Provide the [x, y] coordinate of the cell's center where the given text is located.  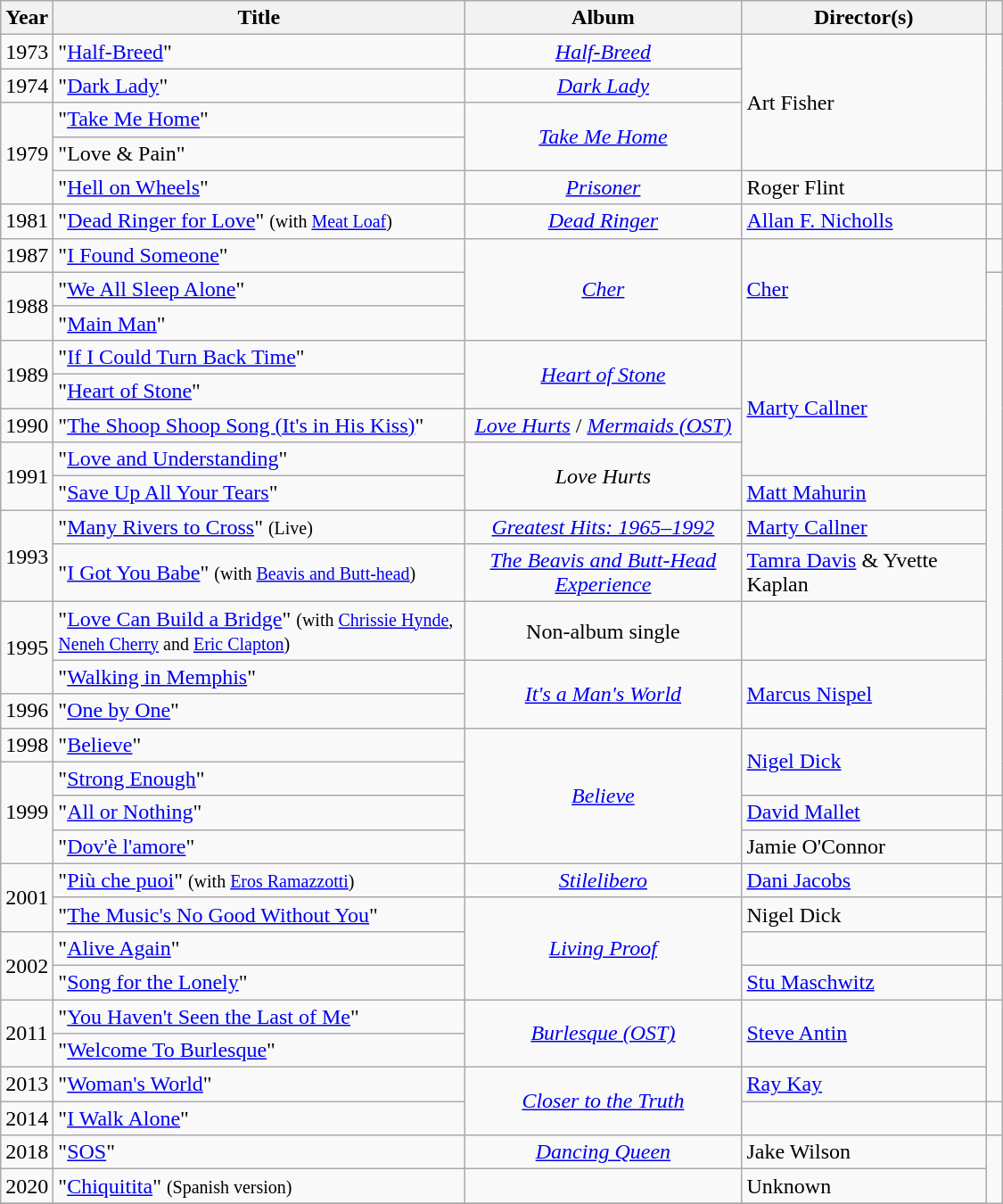
1988 [27, 306]
1991 [27, 476]
"Strong Enough" [259, 779]
Dead Ringer [603, 221]
Art Fisher [864, 103]
The Beavis and Butt-Head Experience [603, 573]
"Love Can Build a Bridge" (with Chrissie Hynde, Neneh Cherry and Eric Clapton) [259, 631]
1979 [27, 153]
Prisoner [603, 187]
"Alive Again" [259, 948]
2011 [27, 1033]
"Più che puoi" (with Eros Ramazzotti) [259, 880]
Year [27, 18]
1973 [27, 52]
Director(s) [864, 18]
"Heart of Stone" [259, 391]
Jake Wilson [864, 1152]
Burlesque (OST) [603, 1033]
Non-album single [603, 631]
"Hell on Wheels" [259, 187]
"All or Nothing" [259, 812]
2001 [27, 897]
Dani Jacobs [864, 880]
1999 [27, 812]
"Save Up All Your Tears" [259, 493]
1989 [27, 374]
"Main Man" [259, 323]
"Chiquitita" (Spanish version) [259, 1186]
"We All Sleep Alone" [259, 289]
Dancing Queen [603, 1152]
"I Got You Babe" (with Beavis and Butt-head) [259, 573]
Dark Lady [603, 86]
Matt Mahurin [864, 493]
"The Music's No Good Without You" [259, 914]
"SOS" [259, 1152]
Jamie O'Connor [864, 846]
Marcus Nispel [864, 694]
Unknown [864, 1186]
Closer to the Truth [603, 1101]
Tamra Davis & Yvette Kaplan [864, 573]
2014 [27, 1118]
"Believe" [259, 745]
Stilelibero [603, 880]
It's a Man's World [603, 694]
"Walking in Memphis" [259, 677]
1974 [27, 86]
"Half-Breed" [259, 52]
1995 [27, 647]
"Many Rivers to Cross" (Live) [259, 527]
"Dead Ringer for Love" (with Meat Loaf) [259, 221]
David Mallet [864, 812]
"Woman's World" [259, 1084]
Love Hurts [603, 476]
"Love and Understanding" [259, 459]
Living Proof [603, 948]
"Take Me Home" [259, 120]
1981 [27, 221]
Love Hurts / Mermaids (OST) [603, 425]
Heart of Stone [603, 374]
Allan F. Nicholls [864, 221]
Half-Breed [603, 52]
Steve Antin [864, 1033]
Roger Flint [864, 187]
1993 [27, 557]
Ray Kay [864, 1084]
"I Found Someone" [259, 255]
Greatest Hits: 1965–1992 [603, 527]
2020 [27, 1186]
Title [259, 18]
2002 [27, 965]
"Welcome To Burlesque" [259, 1051]
"Dark Lady" [259, 86]
"Love & Pain" [259, 153]
Believe [603, 796]
"Song for the Lonely" [259, 982]
"One by One" [259, 711]
"If I Could Turn Back Time" [259, 357]
"You Haven't Seen the Last of Me" [259, 1016]
"Dov'è l'amore" [259, 846]
"The Shoop Shoop Song (It's in His Kiss)" [259, 425]
1998 [27, 745]
2018 [27, 1152]
Album [603, 18]
1990 [27, 425]
Take Me Home [603, 136]
1996 [27, 711]
Stu Maschwitz [864, 982]
1987 [27, 255]
2013 [27, 1084]
"I Walk Alone" [259, 1118]
